Scan for the cell matching the given text and deliver its (X, Y) coordinate at center. 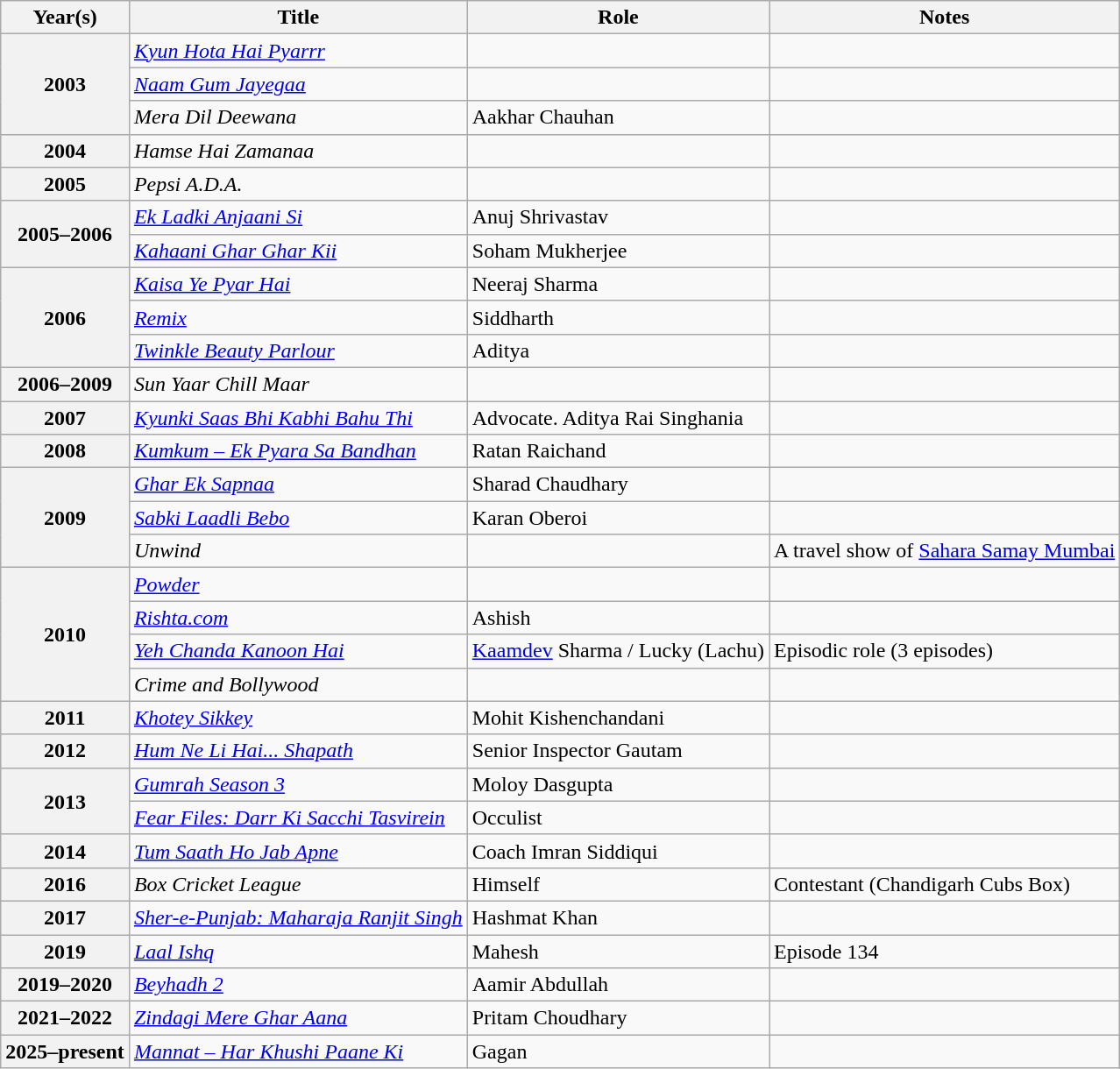
Sher-e-Punjab: Maharaja Ranjit Singh (298, 917)
2009 (65, 518)
Soham Mukherjee (618, 251)
Sabki Laadli Bebo (298, 518)
Coach Imran Siddiqui (618, 851)
2025–present (65, 1051)
2005–2006 (65, 234)
Naam Gum Jayegaa (298, 84)
2005 (65, 184)
Kaamdev Sharma / Lucky (Lachu) (618, 651)
2021–2022 (65, 1018)
2010 (65, 634)
Mohit Kishenchandani (618, 718)
2012 (65, 751)
2006 (65, 317)
Advocate. Aditya Rai Singhania (618, 418)
Episodic role (3 episodes) (945, 651)
Kumkum – Ek Pyara Sa Bandhan (298, 451)
Hashmat Khan (618, 917)
Rishta.com (298, 618)
Notes (945, 18)
2011 (65, 718)
Neeraj Sharma (618, 284)
Zindagi Mere Ghar Aana (298, 1018)
Kyun Hota Hai Pyarrr (298, 51)
Laal Ishq (298, 951)
Ghar Ek Sapnaa (298, 485)
Ashish (618, 618)
Mannat – Har Khushi Paane Ki (298, 1051)
2017 (65, 917)
Khotey Sikkey (298, 718)
Beyhadh 2 (298, 985)
Mera Dil Deewana (298, 117)
Unwind (298, 551)
Occulist (618, 818)
Aakhar Chauhan (618, 117)
2004 (65, 151)
2019 (65, 951)
Ratan Raichand (618, 451)
Mahesh (618, 951)
Hamse Hai Zamanaa (298, 151)
2013 (65, 801)
2014 (65, 851)
Role (618, 18)
Remix (298, 317)
Sharad Chaudhary (618, 485)
2008 (65, 451)
Gumrah Season 3 (298, 784)
Himself (618, 884)
Senior Inspector Gautam (618, 751)
Twinkle Beauty Parlour (298, 350)
Siddharth (618, 317)
Ek Ladki Anjaani Si (298, 217)
Contestant (Chandigarh Cubs Box) (945, 884)
2019–2020 (65, 985)
Kaisa Ye Pyar Hai (298, 284)
Sun Yaar Chill Maar (298, 384)
Aamir Abdullah (618, 985)
Pepsi A.D.A. (298, 184)
Fear Files: Darr Ki Sacchi Tasvirein (298, 818)
Crime and Bollywood (298, 684)
Box Cricket League (298, 884)
2016 (65, 884)
Powder (298, 584)
Gagan (618, 1051)
A travel show of Sahara Samay Mumbai (945, 551)
2006–2009 (65, 384)
Anuj Shrivastav (618, 217)
Year(s) (65, 18)
Aditya (618, 350)
Yeh Chanda Kanoon Hai (298, 651)
Moloy Dasgupta (618, 784)
Hum Ne Li Hai... Shapath (298, 751)
Kyunki Saas Bhi Kabhi Bahu Thi (298, 418)
Karan Oberoi (618, 518)
Tum Saath Ho Jab Apne (298, 851)
Title (298, 18)
Pritam Choudhary (618, 1018)
Episode 134 (945, 951)
Kahaani Ghar Ghar Kii (298, 251)
2003 (65, 84)
2007 (65, 418)
